For the text-containing cell, return its midpoint in [x, y] coordinate format. 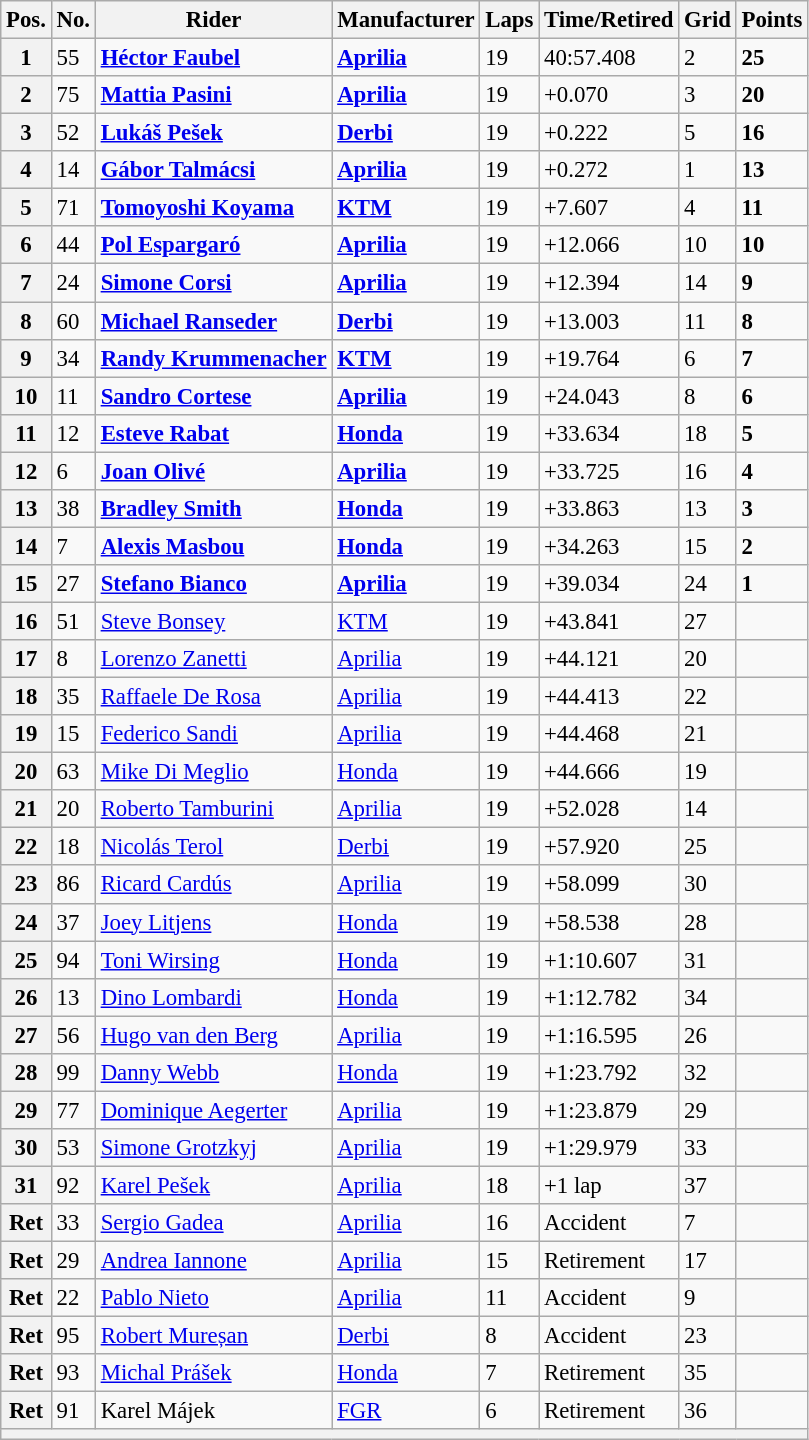
36 [708, 1411]
+44.468 [609, 734]
Andrea Iannone [214, 1261]
Karel Májek [214, 1411]
Federico Sandi [214, 734]
Simone Grotzkyj [214, 1148]
Stefano Bianco [214, 584]
+52.028 [609, 809]
77 [73, 1110]
+1:16.595 [609, 1035]
Toni Wirsing [214, 960]
+1:23.879 [609, 1110]
+33.863 [609, 509]
+7.607 [609, 208]
32 [708, 1073]
+58.538 [609, 922]
Dominique Aegerter [214, 1110]
Pablo Nieto [214, 1298]
Tomoyoshi Koyama [214, 208]
+1:29.979 [609, 1148]
75 [73, 95]
Héctor Faubel [214, 58]
Pos. [26, 20]
+44.413 [609, 697]
99 [73, 1073]
Ricard Cardús [214, 885]
No. [73, 20]
FGR [406, 1411]
+12.394 [609, 283]
+1:12.782 [609, 997]
Michal Prášek [214, 1373]
Nicolás Terol [214, 847]
Simone Corsi [214, 283]
Esteve Rabat [214, 433]
+44.121 [609, 659]
+1 lap [609, 1185]
Manufacturer [406, 20]
38 [73, 509]
60 [73, 321]
Mike Di Meglio [214, 772]
92 [73, 1185]
Sergio Gadea [214, 1223]
Pol Espargaró [214, 245]
Joey Litjens [214, 922]
+19.764 [609, 358]
51 [73, 621]
+0.272 [609, 170]
Laps [510, 20]
Sandro Cortese [214, 396]
Lorenzo Zanetti [214, 659]
Dino Lombardi [214, 997]
Raffaele De Rosa [214, 697]
+57.920 [609, 847]
+1:23.792 [609, 1073]
+12.066 [609, 245]
86 [73, 885]
53 [73, 1148]
Mattia Pasini [214, 95]
44 [73, 245]
Bradley Smith [214, 509]
Michael Ranseder [214, 321]
+44.666 [609, 772]
Grid [708, 20]
+58.099 [609, 885]
56 [73, 1035]
Karel Pešek [214, 1185]
52 [73, 133]
Robert Mureșan [214, 1336]
55 [73, 58]
Hugo van den Berg [214, 1035]
+13.003 [609, 321]
+1:10.607 [609, 960]
91 [73, 1411]
Gábor Talmácsi [214, 170]
Randy Krummenacher [214, 358]
Rider [214, 20]
+43.841 [609, 621]
63 [73, 772]
40:57.408 [609, 58]
+33.725 [609, 471]
+0.070 [609, 95]
Joan Olivé [214, 471]
93 [73, 1373]
+24.043 [609, 396]
Roberto Tamburini [214, 809]
Danny Webb [214, 1073]
95 [73, 1336]
Lukáš Pešek [214, 133]
94 [73, 960]
+0.222 [609, 133]
Steve Bonsey [214, 621]
Time/Retired [609, 20]
Points [772, 20]
+39.034 [609, 584]
+33.634 [609, 433]
71 [73, 208]
+34.263 [609, 546]
Alexis Masbou [214, 546]
